Detect which cell encompasses the target text, then output its (X, Y) center coordinate. 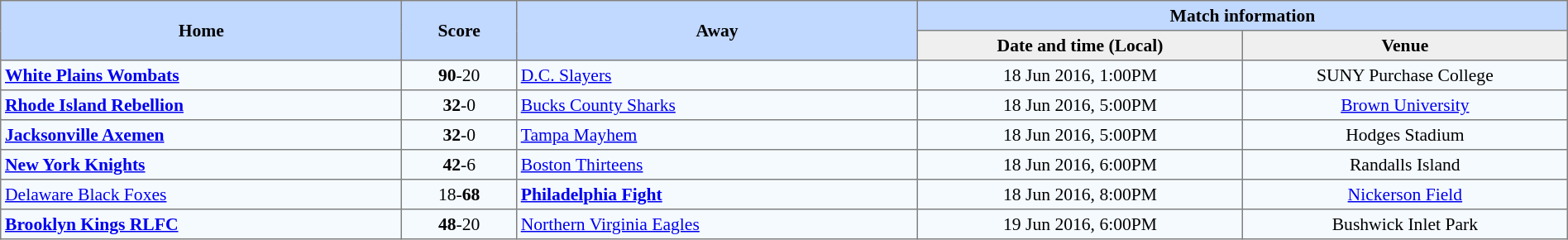
Boston Thirteens (716, 165)
D.C. Slayers (716, 75)
Date and time (Local) (1080, 46)
Nickerson Field (1404, 194)
Hodges Stadium (1404, 135)
18 Jun 2016, 1:00PM (1080, 75)
Rhode Island Rebellion (202, 105)
Philadelphia Fight (716, 194)
18 Jun 2016, 8:00PM (1080, 194)
Brown University (1404, 105)
Away (716, 31)
18 Jun 2016, 6:00PM (1080, 165)
Venue (1404, 46)
Bucks County Sharks (716, 105)
48-20 (460, 224)
New York Knights (202, 165)
Randalls Island (1404, 165)
Delaware Black Foxes (202, 194)
Northern Virginia Eagles (716, 224)
Jacksonville Axemen (202, 135)
42-6 (460, 165)
White Plains Wombats (202, 75)
SUNY Purchase College (1404, 75)
18-68 (460, 194)
Home (202, 31)
Bushwick Inlet Park (1404, 224)
90-20 (460, 75)
Score (460, 31)
Tampa Mayhem (716, 135)
Brooklyn Kings RLFC (202, 224)
19 Jun 2016, 6:00PM (1080, 224)
Match information (1243, 16)
